Pinpoint the cell where the given text exists, returning its [X, Y] midpoint coordinate. 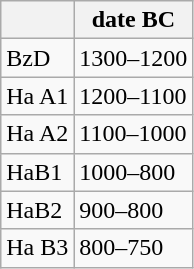
Ha A1 [38, 96]
800–750 [134, 248]
1100–1000 [134, 134]
date BC [134, 20]
1000–800 [134, 172]
900–800 [134, 210]
Ha B3 [38, 248]
HaB2 [38, 210]
1300–1200 [134, 58]
1200–1100 [134, 96]
HaB1 [38, 172]
Ha A2 [38, 134]
BzD [38, 58]
